Detect which cell encompasses the target text, then output its [X, Y] center coordinate. 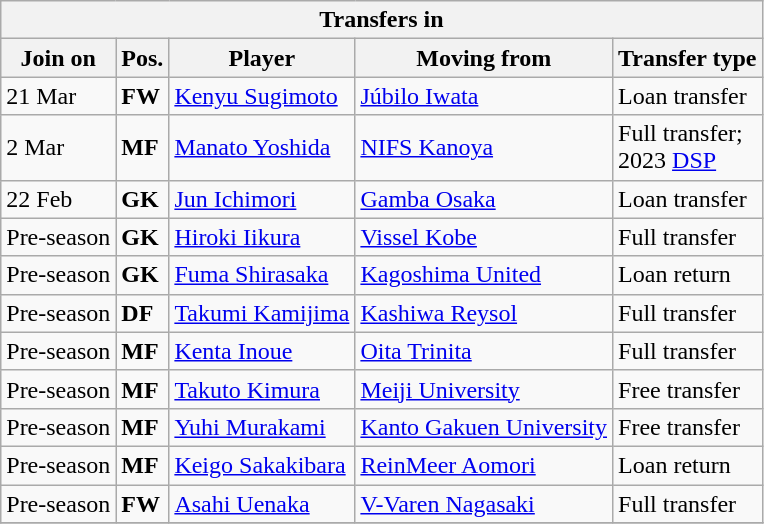
Gamba Osaka [484, 199]
V-Varen Nagasaki [484, 503]
Jun Ichimori [262, 199]
Join on [58, 58]
Full transfer; 2023 DSP [688, 148]
Kenta Inoue [262, 351]
Transfers in [382, 20]
Asahi Uenaka [262, 503]
Kagoshima United [484, 275]
Vissel Kobe [484, 237]
Manato Yoshida [262, 148]
Oita Trinita [484, 351]
Kashiwa Reysol [484, 313]
Yuhi Murakami [262, 427]
2 Mar [58, 148]
Takuto Kimura [262, 389]
Meiji University [484, 389]
21 Mar [58, 96]
Moving from [484, 58]
Pos. [142, 58]
Kenyu Sugimoto [262, 96]
NIFS Kanoya [484, 148]
Transfer type [688, 58]
Fuma Shirasaka [262, 275]
DF [142, 313]
ReinMeer Aomori [484, 465]
Player [262, 58]
Júbilo Iwata [484, 96]
Takumi Kamijima [262, 313]
22 Feb [58, 199]
Hiroki Iikura [262, 237]
Keigo Sakakibara [262, 465]
Kanto Gakuen University [484, 427]
